Find where the given text appears and provide that cell's center as (x, y) coordinate. 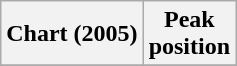
Chart (2005) (72, 34)
Peakposition (189, 34)
